Return the [X, Y] coordinate for the center point of the cell that contains the specified text.  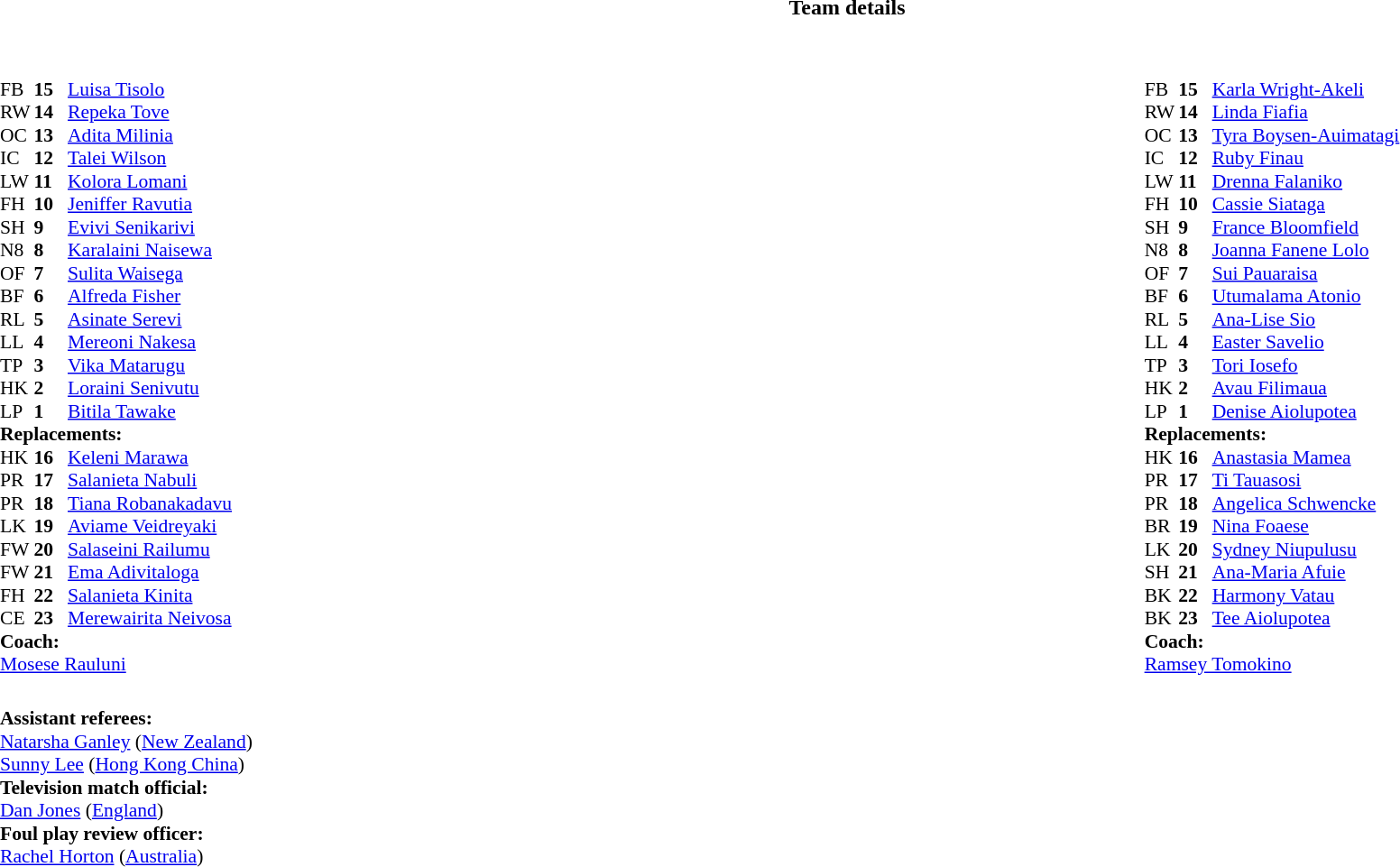
Aviame Veidreyaki [150, 526]
Drenna Falaniko [1306, 181]
Ana-Lise Sio [1306, 319]
Denise Aiolupotea [1306, 411]
Tee Aiolupotea [1306, 618]
Sydney Niupulusu [1306, 549]
Tiana Robanakadavu [150, 503]
Talei Wilson [150, 158]
Ti Tauasosi [1306, 481]
Utumalama Atonio [1306, 297]
Tori Iosefo [1306, 365]
CE [17, 618]
Ramsey Tomokino [1272, 665]
BR [1162, 526]
Salanieta Nabuli [150, 481]
Vika Matarugu [150, 365]
Ema Adivitaloga [150, 573]
Kolora Lomani [150, 181]
Salanieta Kinita [150, 595]
Karalaini Naisewa [150, 250]
Sui Pauaraisa [1306, 273]
Merewairita Neivosa [150, 618]
Loraini Senivutu [150, 389]
Adita Milinia [150, 135]
Joanna Fanene Lolo [1306, 250]
Linda Fiafia [1306, 113]
Alfreda Fisher [150, 297]
Repeka Tove [150, 113]
Anastasia Mamea [1306, 457]
Nina Foaese [1306, 526]
Avau Filimaua [1306, 389]
Asinate Serevi [150, 319]
France Bloomfield [1306, 227]
Salaseini Railumu [150, 549]
Ana-Maria Afuie [1306, 573]
Angelica Schwencke [1306, 503]
Evivi Senikarivi [150, 227]
Tyra Boysen-Auimatagi [1306, 135]
Mereoni Nakesa [150, 342]
Bitila Tawake [150, 411]
Mosese Rauluni [115, 665]
Karla Wright-Akeli [1306, 89]
Jeniffer Ravutia [150, 205]
Luisa Tisolo [150, 89]
Sulita Waisega [150, 273]
Cassie Siataga [1306, 205]
Easter Savelio [1306, 342]
Ruby Finau [1306, 158]
Harmony Vatau [1306, 595]
Keleni Marawa [150, 457]
